Provide the (X, Y) coordinate of the cell's center where the given text is located.  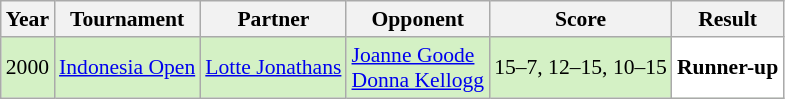
15–7, 12–15, 10–15 (580, 68)
Partner (273, 19)
Runner-up (728, 68)
Joanne Goode Donna Kellogg (418, 68)
Year (28, 19)
Lotte Jonathans (273, 68)
Tournament (127, 19)
Score (580, 19)
Indonesia Open (127, 68)
Result (728, 19)
2000 (28, 68)
Opponent (418, 19)
